Locate the cell with the specified text and output its (X, Y) center coordinate. 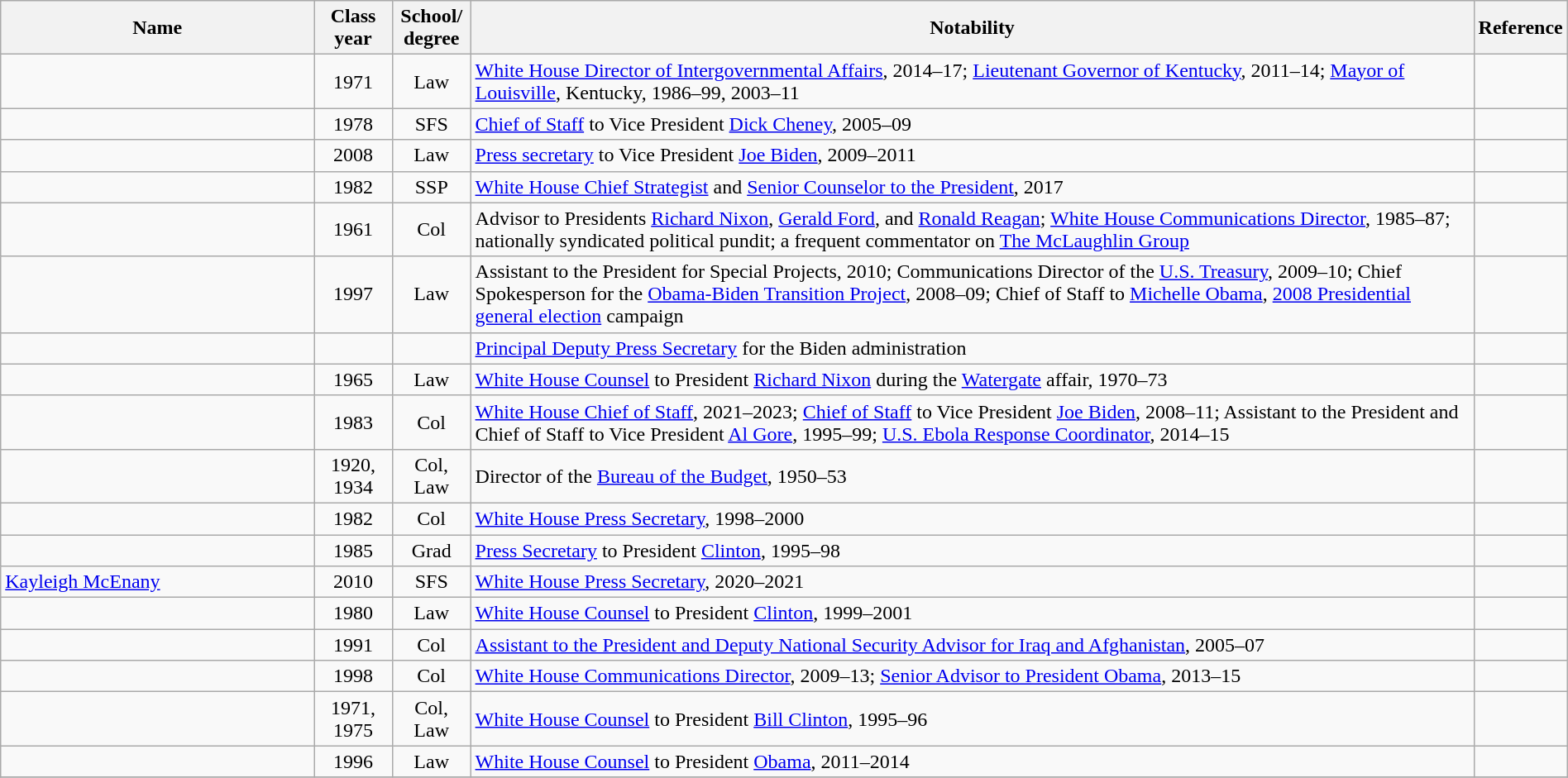
1985 (354, 550)
1971,1975 (354, 719)
1983 (354, 422)
Class year (354, 28)
1971 (354, 81)
Principal Deputy Press Secretary for the Biden administration (973, 348)
White House Press Secretary, 1998–2000 (973, 518)
Grad (432, 550)
1996 (354, 761)
2010 (354, 582)
School/degree (432, 28)
White House Counsel to President Richard Nixon during the Watergate affair, 1970–73 (973, 379)
1978 (354, 124)
White House Counsel to President Bill Clinton, 1995–96 (973, 719)
Reference (1520, 28)
White House Press Secretary, 2020–2021 (973, 582)
1980 (354, 613)
White House Counsel to President Obama, 2011–2014 (973, 761)
Press Secretary to President Clinton, 1995–98 (973, 550)
Director of the Bureau of the Budget, 1950–53 (973, 476)
Name (157, 28)
Notability (973, 28)
2008 (354, 155)
White House Chief Strategist and Senior Counselor to the President, 2017 (973, 187)
1991 (354, 645)
1997 (354, 294)
Assistant to the President and Deputy National Security Advisor for Iraq and Afghanistan, 2005–07 (973, 645)
1961 (354, 230)
1998 (354, 676)
White House Director of Intergovernmental Affairs, 2014–17; Lieutenant Governor of Kentucky, 2011–14; Mayor of Louisville, Kentucky, 1986–99, 2003–11 (973, 81)
White House Counsel to President Clinton, 1999–2001 (973, 613)
White House Communications Director, 2009–13; Senior Advisor to President Obama, 2013–15 (973, 676)
1965 (354, 379)
Kayleigh McEnany (157, 582)
SSP (432, 187)
1920,1934 (354, 476)
Chief of Staff to Vice President Dick Cheney, 2005–09 (973, 124)
Press secretary to Vice President Joe Biden, 2009–2011 (973, 155)
